Scan for the cell matching the given text and deliver its (X, Y) coordinate at center. 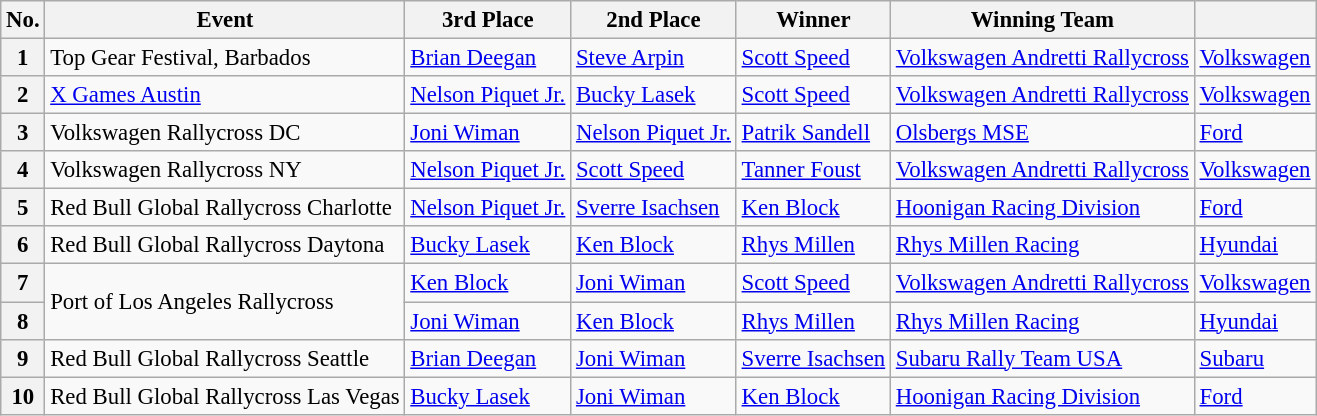
Red Bull Global Rallycross Seattle (225, 358)
10 (23, 396)
Steve Arpin (654, 58)
Red Bull Global Rallycross Las Vegas (225, 396)
Port of Los Angeles Rallycross (225, 302)
Subaru (1255, 358)
4 (23, 170)
Winner (813, 20)
X Games Austin (225, 95)
Olsbergs MSE (1042, 133)
6 (23, 245)
3rd Place (488, 20)
9 (23, 358)
Winning Team (1042, 20)
7 (23, 283)
3 (23, 133)
Patrik Sandell (813, 133)
2 (23, 95)
Red Bull Global Rallycross Daytona (225, 245)
Red Bull Global Rallycross Charlotte (225, 208)
Event (225, 20)
8 (23, 321)
Volkswagen Rallycross DC (225, 133)
Volkswagen Rallycross NY (225, 170)
2nd Place (654, 20)
Top Gear Festival, Barbados (225, 58)
Tanner Foust (813, 170)
Subaru Rally Team USA (1042, 358)
1 (23, 58)
No. (23, 20)
5 (23, 208)
